Pinpoint the cell where the given text exists, returning its (x, y) midpoint coordinate. 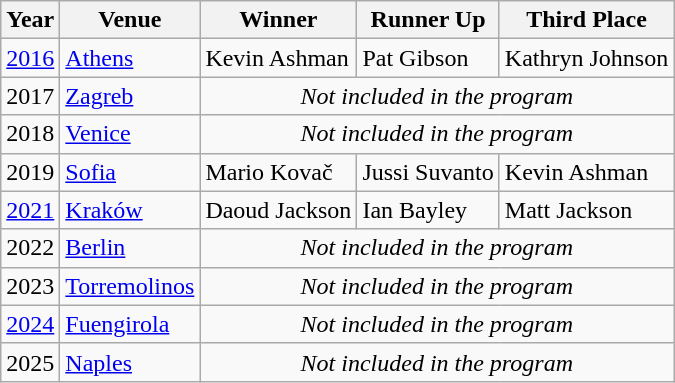
2018 (30, 134)
Torremolinos (130, 286)
2021 (30, 210)
Year (30, 20)
2023 (30, 286)
Matt Jackson (586, 210)
Ian Bayley (428, 210)
2022 (30, 248)
Berlin (130, 248)
2016 (30, 58)
Venue (130, 20)
Naples (130, 362)
Zagreb (130, 96)
Winner (278, 20)
Runner Up (428, 20)
Third Place (586, 20)
Daoud Jackson (278, 210)
Fuengirola (130, 324)
2017 (30, 96)
Jussi Suvanto (428, 172)
2024 (30, 324)
Mario Kovač (278, 172)
2019 (30, 172)
Kathryn Johnson (586, 58)
Kraków (130, 210)
2025 (30, 362)
Venice (130, 134)
Athens (130, 58)
Pat Gibson (428, 58)
Sofia (130, 172)
